Output the (x, y) coordinate of the center of the cell containing the given text.  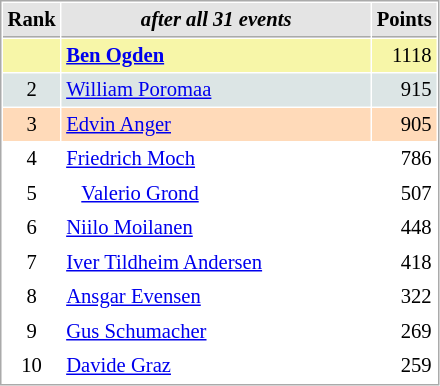
269 (404, 332)
Friedrich Moch (216, 158)
Points (404, 20)
Gus Schumacher (216, 332)
418 (404, 262)
4 (32, 158)
8 (32, 296)
Iver Tildheim Andersen (216, 262)
1118 (404, 56)
Edvin Anger (216, 124)
Valerio Grond (216, 194)
10 (32, 366)
after all 31 events (216, 20)
Niilo Moilanen (216, 228)
Davide Graz (216, 366)
915 (404, 90)
786 (404, 158)
322 (404, 296)
2 (32, 90)
507 (404, 194)
5 (32, 194)
7 (32, 262)
905 (404, 124)
6 (32, 228)
259 (404, 366)
448 (404, 228)
3 (32, 124)
9 (32, 332)
William Poromaa (216, 90)
Ben Ogden (216, 56)
Rank (32, 20)
Ansgar Evensen (216, 296)
